Return (x, y) of the center of cell containing provided text 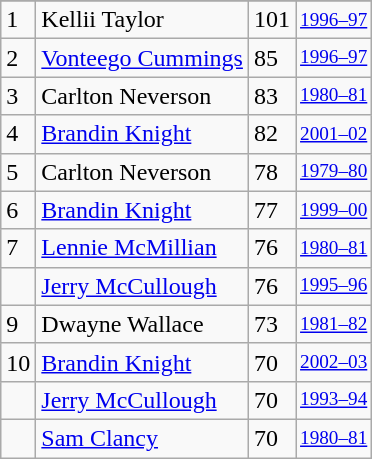
73 (272, 324)
1981–82 (334, 324)
83 (272, 96)
Vonteego Cummings (142, 58)
10 (18, 362)
1 (18, 20)
7 (18, 248)
1993–94 (334, 400)
2001–02 (334, 134)
1999–00 (334, 210)
77 (272, 210)
85 (272, 58)
Kellii Taylor (142, 20)
3 (18, 96)
2002–03 (334, 362)
9 (18, 324)
6 (18, 210)
78 (272, 172)
Dwayne Wallace (142, 324)
5 (18, 172)
Sam Clancy (142, 438)
1995–96 (334, 286)
1979–80 (334, 172)
4 (18, 134)
2 (18, 58)
82 (272, 134)
101 (272, 20)
Lennie McMillian (142, 248)
